Provide the [X, Y] coordinate of the cell's center where the given text is located.  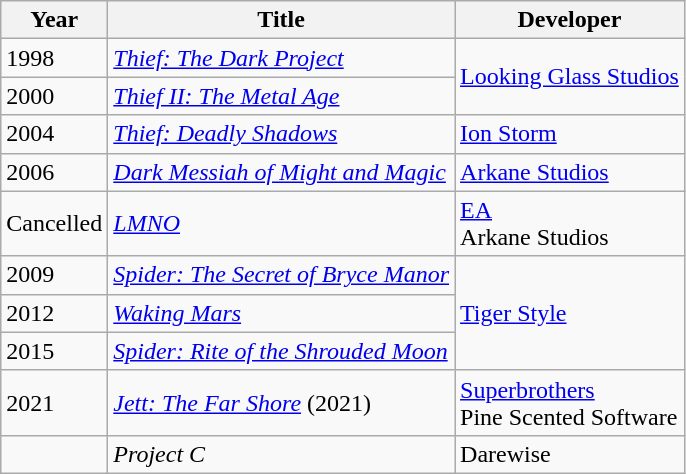
Spider: The Secret of Bryce Manor [282, 275]
Jett: The Far Shore (2021) [282, 402]
Thief: The Dark Project [282, 58]
2006 [54, 172]
2000 [54, 96]
Thief II: The Metal Age [282, 96]
Ion Storm [570, 134]
2015 [54, 351]
EAArkane Studios [570, 224]
Dark Messiah of Might and Magic [282, 172]
Year [54, 20]
Looking Glass Studios [570, 77]
2009 [54, 275]
2012 [54, 313]
SuperbrothersPine Scented Software [570, 402]
LMNO [282, 224]
Cancelled [54, 224]
Darewise [570, 454]
2021 [54, 402]
Spider: Rite of the Shrouded Moon [282, 351]
Thief: Deadly Shadows [282, 134]
Developer [570, 20]
Waking Mars [282, 313]
Tiger Style [570, 313]
1998 [54, 58]
2004 [54, 134]
Project C [282, 454]
Arkane Studios [570, 172]
Title [282, 20]
